Extract the [X, Y] coordinate from the center of the cell holding the provided text.  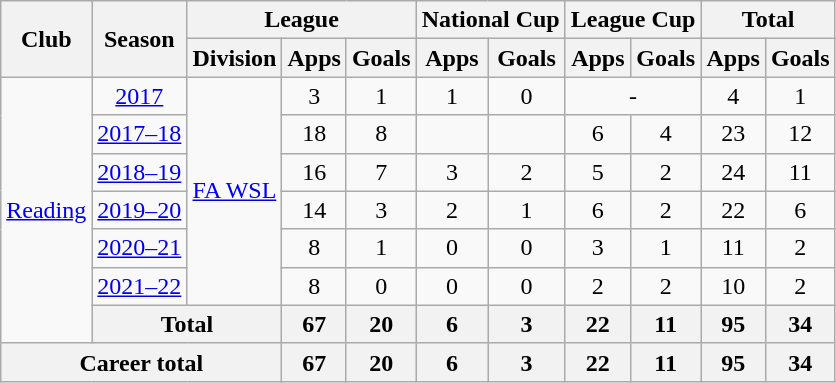
2021–22 [140, 286]
7 [381, 172]
14 [314, 210]
16 [314, 172]
2017 [140, 96]
10 [733, 286]
5 [598, 172]
23 [733, 134]
18 [314, 134]
Season [140, 39]
National Cup [490, 20]
- [633, 96]
Career total [142, 362]
2017–18 [140, 134]
Reading [46, 210]
12 [800, 134]
2018–19 [140, 172]
24 [733, 172]
Club [46, 39]
FA WSL [234, 191]
Division [234, 58]
2019–20 [140, 210]
League [302, 20]
2020–21 [140, 248]
League Cup [633, 20]
